Determine the [x, y] coordinate at the center of the cell enclosing the given text.  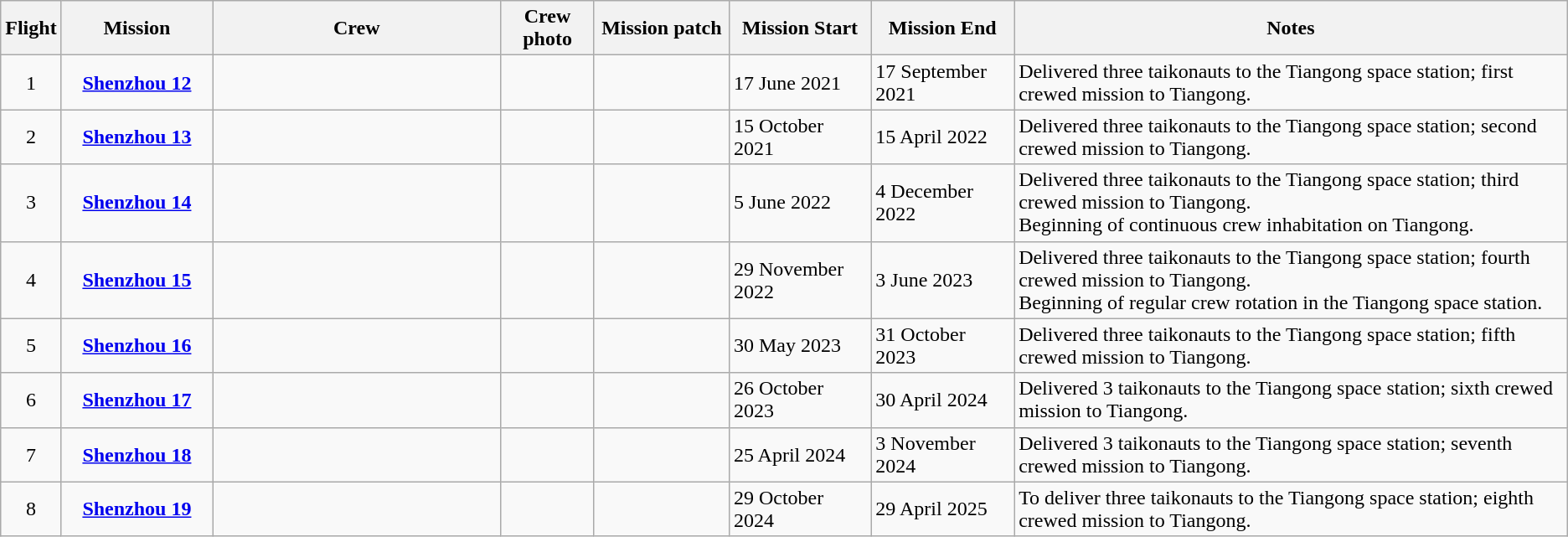
8 [31, 509]
Crew [357, 28]
Shenzhou 17 [137, 400]
Shenzhou 19 [137, 509]
26 October 2023 [799, 400]
30 May 2023 [799, 345]
5 June 2022 [799, 203]
17 September 2021 [943, 82]
Notes [1292, 28]
3 June 2023 [943, 280]
15 April 2022 [943, 137]
Delivered 3 taikonauts to the Tiangong space station; sixth crewed mission to Tiangong. [1292, 400]
2 [31, 137]
Shenzhou 13 [137, 137]
To deliver three taikonauts to the Tiangong space station; eighth crewed mission to Tiangong. [1292, 509]
Mission patch [662, 28]
Shenzhou 12 [137, 82]
5 [31, 345]
7 [31, 454]
29 October 2024 [799, 509]
Delivered 3 taikonauts to the Tiangong space station; seventh crewed mission to Tiangong. [1292, 454]
31 October 2023 [943, 345]
Crew photo [548, 28]
17 June 2021 [799, 82]
25 April 2024 [799, 454]
Delivered three taikonauts to the Tiangong space station; second crewed mission to Tiangong. [1292, 137]
Shenzhou 14 [137, 203]
30 April 2024 [943, 400]
Mission End [943, 28]
Shenzhou 15 [137, 280]
15 October 2021 [799, 137]
3 November 2024 [943, 454]
4 December 2022 [943, 203]
29 November 2022 [799, 280]
6 [31, 400]
Delivered three taikonauts to the Tiangong space station; first crewed mission to Tiangong. [1292, 82]
Delivered three taikonauts to the Tiangong space station; third crewed mission to Tiangong.Beginning of continuous crew inhabitation on Tiangong. [1292, 203]
Delivered three taikonauts to the Tiangong space station; fifth crewed mission to Tiangong. [1292, 345]
Flight [31, 28]
Mission [137, 28]
3 [31, 203]
1 [31, 82]
29 April 2025 [943, 509]
Shenzhou 18 [137, 454]
Mission Start [799, 28]
4 [31, 280]
Shenzhou 16 [137, 345]
